Capture the cell that displays the provided text and extract its [x, y] central coordinate. 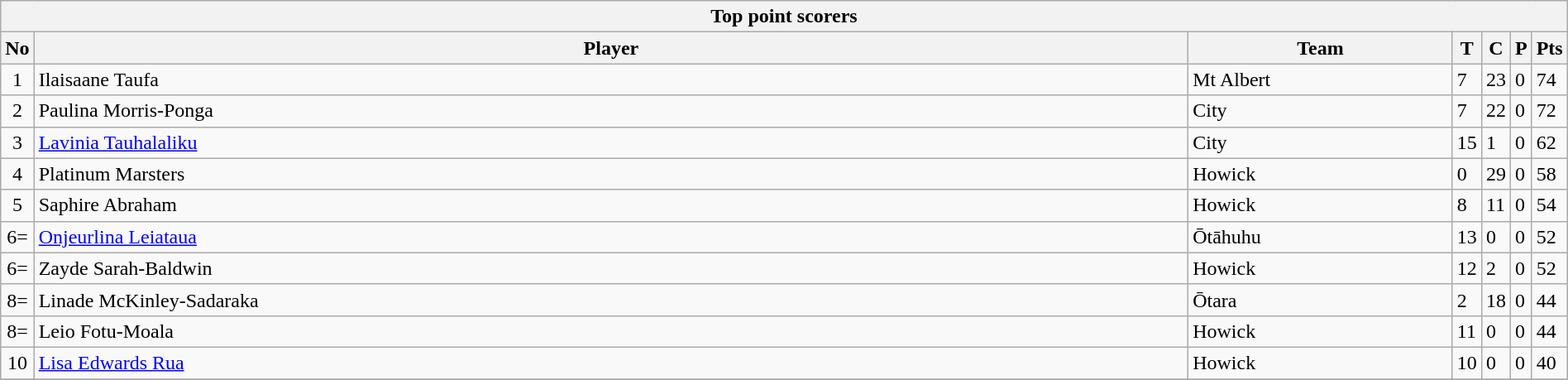
Platinum Marsters [611, 174]
22 [1495, 111]
Player [611, 48]
Ilaisaane Taufa [611, 79]
Paulina Morris-Ponga [611, 111]
74 [1550, 79]
Lisa Edwards Rua [611, 363]
Saphire Abraham [611, 205]
C [1495, 48]
T [1467, 48]
18 [1495, 300]
Onjeurlina Leiataua [611, 237]
No [17, 48]
Zayde Sarah-Baldwin [611, 268]
P [1521, 48]
Leio Fotu-Moala [611, 331]
Mt Albert [1321, 79]
Pts [1550, 48]
13 [1467, 237]
54 [1550, 205]
15 [1467, 142]
Top point scorers [784, 17]
Linade McKinley-Sadaraka [611, 300]
29 [1495, 174]
4 [17, 174]
Team [1321, 48]
72 [1550, 111]
12 [1467, 268]
23 [1495, 79]
5 [17, 205]
Lavinia Tauhalaliku [611, 142]
40 [1550, 363]
8 [1467, 205]
3 [17, 142]
58 [1550, 174]
Ōtāhuhu [1321, 237]
62 [1550, 142]
Ōtara [1321, 300]
